Detect which cell encompasses the target text, then output its (x, y) center coordinate. 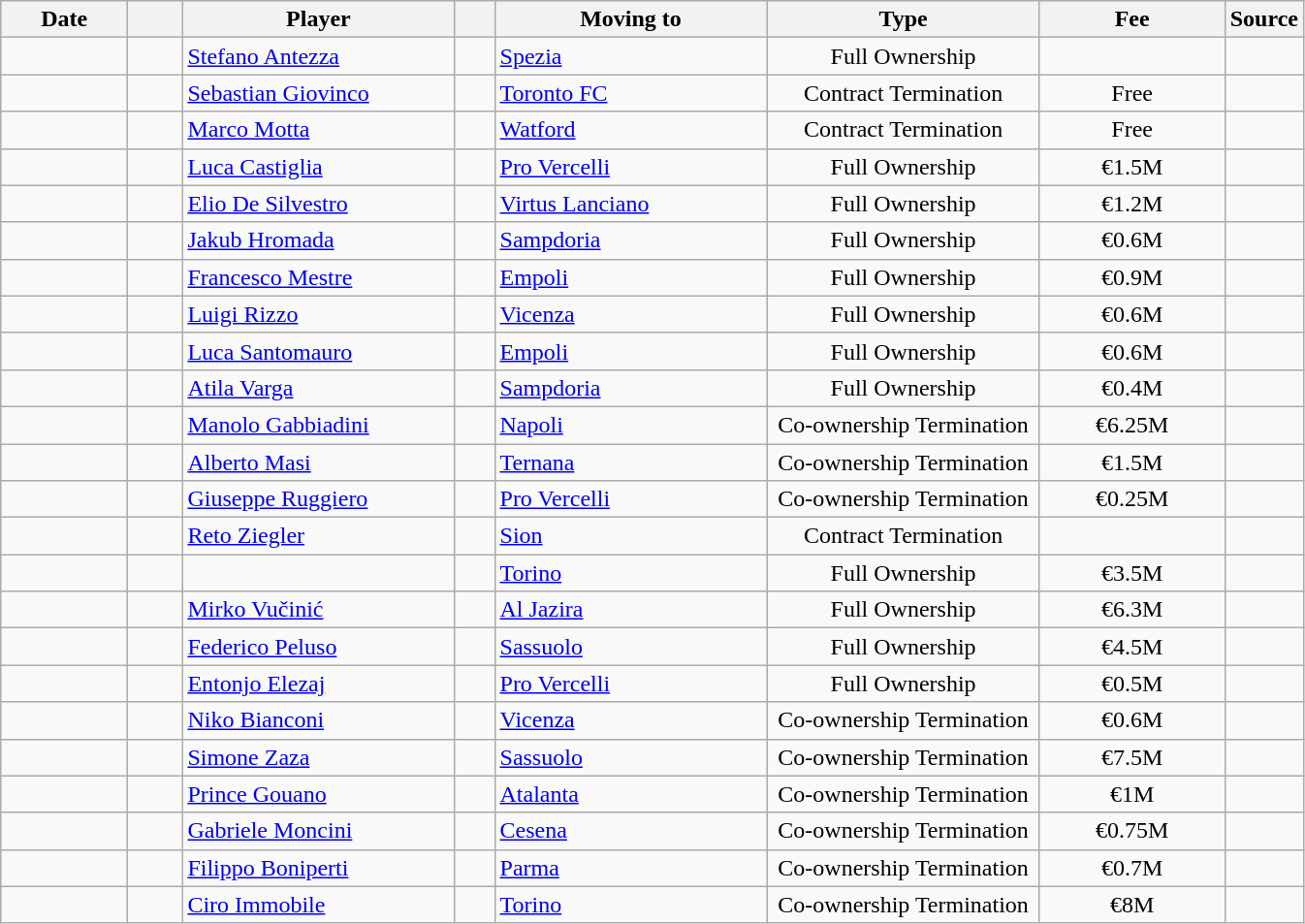
€0.5M (1132, 684)
Source (1264, 19)
€4.5M (1132, 647)
€1.2M (1132, 204)
Cesena (630, 831)
Elio De Silvestro (318, 204)
Toronto FC (630, 93)
Ternana (630, 462)
Date (64, 19)
€6.25M (1132, 425)
Marco Motta (318, 130)
Watford (630, 130)
Fee (1132, 19)
Jakub Hromada (318, 240)
Alberto Masi (318, 462)
Luigi Rizzo (318, 314)
Francesco Mestre (318, 277)
Sebastian Giovinco (318, 93)
€0.7M (1132, 868)
Parma (630, 868)
Moving to (630, 19)
Manolo Gabbiadini (318, 425)
€7.5M (1132, 757)
Stefano Antezza (318, 56)
Simone Zaza (318, 757)
Mirko Vučinić (318, 610)
€0.25M (1132, 499)
Luca Castiglia (318, 167)
€6.3M (1132, 610)
Prince Gouano (318, 794)
€0.4M (1132, 388)
€0.9M (1132, 277)
€0.75M (1132, 831)
Virtus Lanciano (630, 204)
€8M (1132, 905)
€3.5M (1132, 573)
Giuseppe Ruggiero (318, 499)
Atalanta (630, 794)
Entonjo Elezaj (318, 684)
Reto Ziegler (318, 536)
Ciro Immobile (318, 905)
Filippo Boniperti (318, 868)
Type (904, 19)
Napoli (630, 425)
Atila Varga (318, 388)
€1M (1132, 794)
Federico Peluso (318, 647)
Gabriele Moncini (318, 831)
Al Jazira (630, 610)
Luca Santomauro (318, 351)
Niko Bianconi (318, 720)
Player (318, 19)
Sion (630, 536)
Spezia (630, 56)
